Extract the [X, Y] coordinate from the center of the cell holding the provided text.  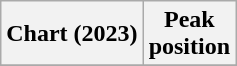
Peakposition [189, 34]
Chart (2023) [72, 34]
